Find where the given text appears and provide that cell's center as (x, y) coordinate. 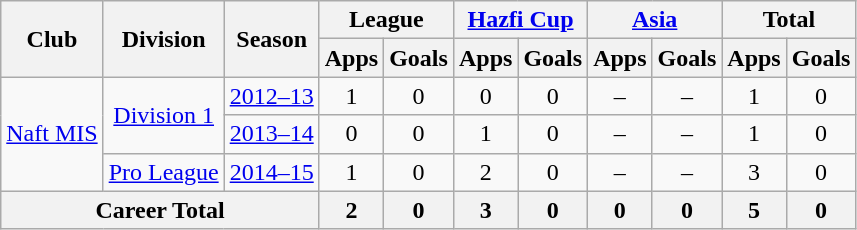
Division 1 (164, 115)
2014–15 (272, 172)
Total (789, 20)
2013–14 (272, 134)
Career Total (160, 210)
Naft MIS (52, 134)
Season (272, 39)
Division (164, 39)
Asia (655, 20)
5 (754, 210)
Pro League (164, 172)
Club (52, 39)
2012–13 (272, 96)
Hazfi Cup (520, 20)
League (386, 20)
